Detect which cell encompasses the target text, then output its [x, y] center coordinate. 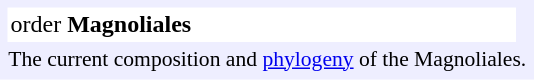
order Magnoliales [262, 24]
The current composition and phylogeny of the Magnoliales. [268, 58]
